Return (x, y) of the center of cell containing provided text 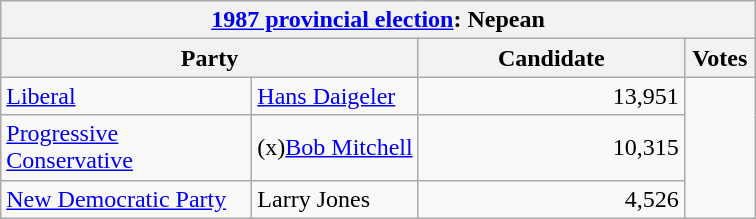
4,526 (551, 199)
Party (210, 58)
Candidate (551, 58)
10,315 (551, 148)
Progressive Conservative (126, 148)
Hans Daigeler (335, 96)
Votes (720, 58)
Larry Jones (335, 199)
1987 provincial election: Nepean (378, 20)
Liberal (126, 96)
(x)Bob Mitchell (335, 148)
New Democratic Party (126, 199)
13,951 (551, 96)
